Search for the cell housing the specified text and yield its (X, Y) center coordinate. 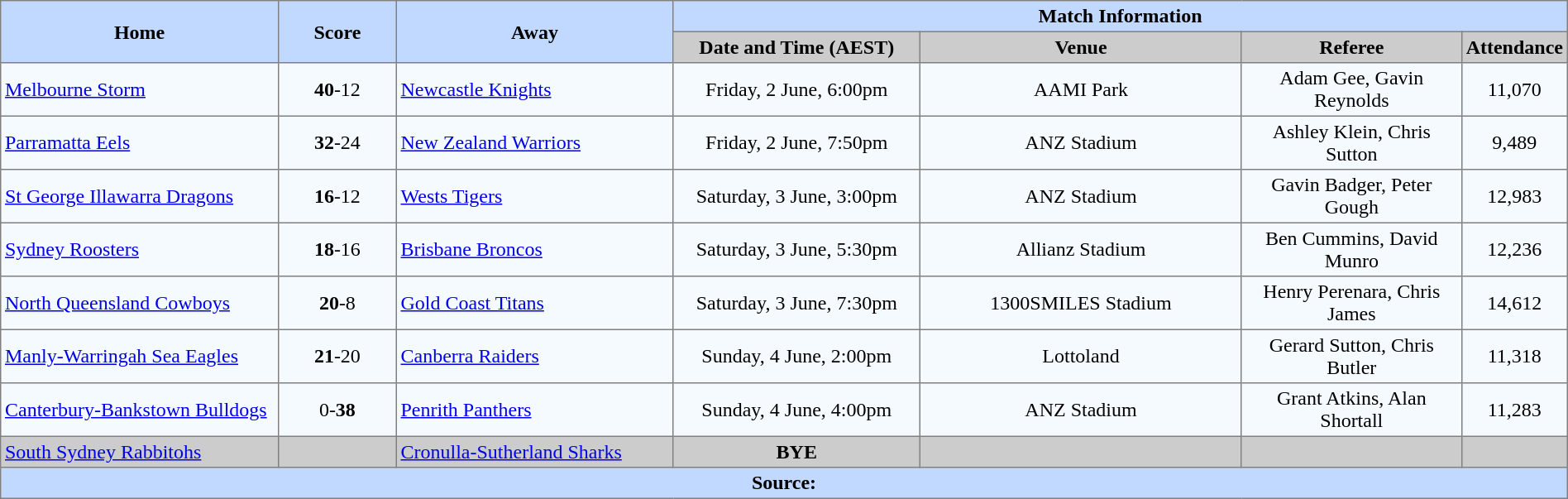
Canterbury-Bankstown Bulldogs (140, 410)
Grant Atkins, Alan Shortall (1351, 410)
40-12 (337, 89)
Friday, 2 June, 7:50pm (797, 142)
New Zealand Warriors (534, 142)
Gerard Sutton, Chris Butler (1351, 356)
16-12 (337, 196)
18-16 (337, 249)
14,612 (1514, 303)
Saturday, 3 June, 5:30pm (797, 249)
Home (140, 31)
Brisbane Broncos (534, 249)
21-20 (337, 356)
Adam Gee, Gavin Reynolds (1351, 89)
Parramatta Eels (140, 142)
Gold Coast Titans (534, 303)
Sunday, 4 June, 4:00pm (797, 410)
Venue (1081, 47)
Allianz Stadium (1081, 249)
1300SMILES Stadium (1081, 303)
Henry Perenara, Chris James (1351, 303)
32-24 (337, 142)
Score (337, 31)
12,983 (1514, 196)
South Sydney Rabbitohs (140, 452)
Manly-Warringah Sea Eagles (140, 356)
11,318 (1514, 356)
Canberra Raiders (534, 356)
Cronulla-Sutherland Sharks (534, 452)
Ashley Klein, Chris Sutton (1351, 142)
BYE (797, 452)
20-8 (337, 303)
Referee (1351, 47)
11,283 (1514, 410)
Source: (784, 483)
Penrith Panthers (534, 410)
Friday, 2 June, 6:00pm (797, 89)
Newcastle Knights (534, 89)
11,070 (1514, 89)
Sunday, 4 June, 2:00pm (797, 356)
Melbourne Storm (140, 89)
Match Information (1121, 17)
AAMI Park (1081, 89)
Wests Tigers (534, 196)
Ben Cummins, David Munro (1351, 249)
Attendance (1514, 47)
Lottoland (1081, 356)
Saturday, 3 June, 7:30pm (797, 303)
0-38 (337, 410)
Gavin Badger, Peter Gough (1351, 196)
St George Illawarra Dragons (140, 196)
North Queensland Cowboys (140, 303)
Date and Time (AEST) (797, 47)
Away (534, 31)
9,489 (1514, 142)
Sydney Roosters (140, 249)
Saturday, 3 June, 3:00pm (797, 196)
12,236 (1514, 249)
